Scan for the cell matching the given text and deliver its (x, y) coordinate at center. 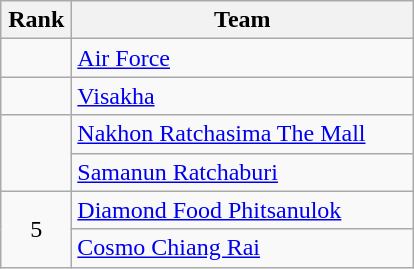
Visakha (242, 96)
Rank (36, 20)
5 (36, 229)
Nakhon Ratchasima The Mall (242, 134)
Air Force (242, 58)
Cosmo Chiang Rai (242, 248)
Samanun Ratchaburi (242, 172)
Diamond Food Phitsanulok (242, 210)
Team (242, 20)
